For the text-containing cell, return its midpoint in [x, y] coordinate format. 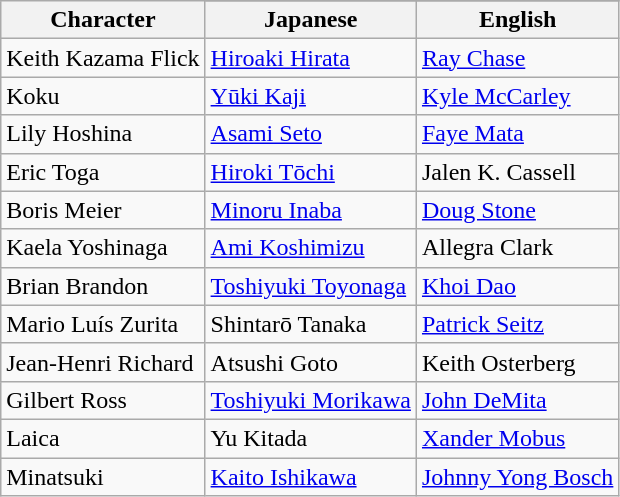
Khoi Dao [517, 286]
Gilbert Ross [103, 400]
Patrick Seitz [517, 324]
Minoru Inaba [310, 210]
John DeMita [517, 400]
Jean-Henri Richard [103, 362]
Doug Stone [517, 210]
Boris Meier [103, 210]
Ami Koshimizu [310, 248]
Asami Seto [310, 134]
Kaela Yoshinaga [103, 248]
Brian Brandon [103, 286]
Laica [103, 438]
Mario Luís Zurita [103, 324]
Hiroaki Hirata [310, 58]
Ray Chase [517, 58]
Japanese [310, 20]
Hiroki Tōchi [310, 172]
Yūki Kaji [310, 96]
Toshiyuki Toyonaga [310, 286]
Johnny Yong Bosch [517, 477]
Character [103, 20]
Atsushi Goto [310, 362]
Kyle McCarley [517, 96]
Yu Kitada [310, 438]
Keith Kazama Flick [103, 58]
Kaito Ishikawa [310, 477]
English [517, 20]
Koku [103, 96]
Faye Mata [517, 134]
Allegra Clark [517, 248]
Keith Osterberg [517, 362]
Toshiyuki Morikawa [310, 400]
Shintarō Tanaka [310, 324]
Minatsuki [103, 477]
Jalen K. Cassell [517, 172]
Xander Mobus [517, 438]
Lily Hoshina [103, 134]
Eric Toga [103, 172]
